Pinpoint the cell where the given text exists, returning its [x, y] midpoint coordinate. 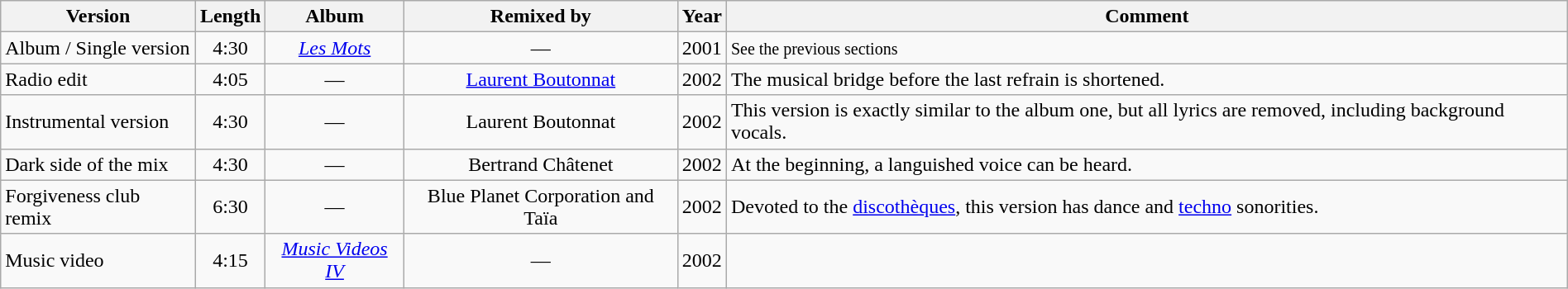
The musical bridge before the last refrain is shortened. [1146, 79]
Year [701, 17]
Bertrand Châtenet [541, 164]
Comment [1146, 17]
Music Videos IV [335, 261]
Album [335, 17]
At the beginning, a languished voice can be heard. [1146, 164]
6:30 [230, 206]
Dark side of the mix [98, 164]
Blue Planet Corporation and Taïa [541, 206]
Instrumental version [98, 122]
Les Mots [335, 48]
Forgiveness club remix [98, 206]
Album / Single version [98, 48]
2001 [701, 48]
Devoted to the discothèques, this version has dance and techno sonorities. [1146, 206]
Version [98, 17]
4:15 [230, 261]
This version is exactly similar to the album one, but all lyrics are removed, including background vocals. [1146, 122]
Radio edit [98, 79]
See the previous sections [1146, 48]
Music video [98, 261]
Remixed by [541, 17]
4:05 [230, 79]
Length [230, 17]
